Provide the (x, y) coordinate of the cell's center where the given text is located.  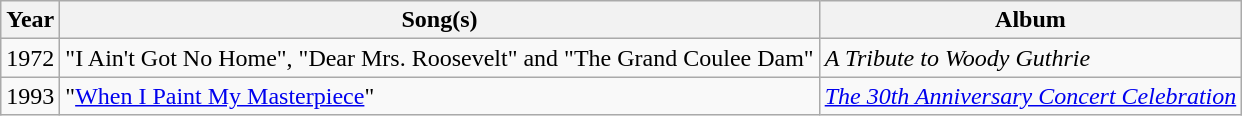
Album (1030, 20)
Year (30, 20)
1972 (30, 58)
1993 (30, 96)
Song(s) (440, 20)
The 30th Anniversary Concert Celebration (1030, 96)
"When I Paint My Masterpiece" (440, 96)
"I Ain't Got No Home", "Dear Mrs. Roosevelt" and "The Grand Coulee Dam" (440, 58)
A Tribute to Woody Guthrie (1030, 58)
